Output the (X, Y) coordinate of the center of the cell containing the given text.  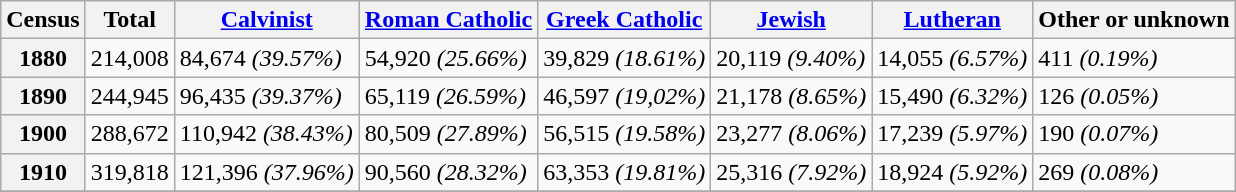
288,672 (130, 134)
96,435 (39.37%) (266, 96)
84,674 (39.57%) (266, 58)
Roman Catholic (448, 20)
319,818 (130, 172)
269 (0.08%) (1134, 172)
1890 (43, 96)
121,396 (37.96%) (266, 172)
20,119 (9.40%) (792, 58)
25,316 (7.92%) (792, 172)
63,353 (19.81%) (624, 172)
1900 (43, 134)
65,119 (26.59%) (448, 96)
1880 (43, 58)
14,055 (6.57%) (952, 58)
Lutheran (952, 20)
190 (0.07%) (1134, 134)
244,945 (130, 96)
54,920 (25.66%) (448, 58)
23,277 (8.06%) (792, 134)
21,178 (8.65%) (792, 96)
Census (43, 20)
90,560 (28.32%) (448, 172)
80,509 (27.89%) (448, 134)
Calvinist (266, 20)
214,008 (130, 58)
17,239 (5.97%) (952, 134)
15,490 (6.32%) (952, 96)
Greek Catholic (624, 20)
18,924 (5.92%) (952, 172)
1910 (43, 172)
56,515 (19.58%) (624, 134)
Jewish (792, 20)
126 (0.05%) (1134, 96)
411 (0.19%) (1134, 58)
Total (130, 20)
39,829 (18.61%) (624, 58)
110,942 (38.43%) (266, 134)
46,597 (19,02%) (624, 96)
Other or unknown (1134, 20)
